Return the (x, y) coordinate for the center point of the cell that contains the specified text.  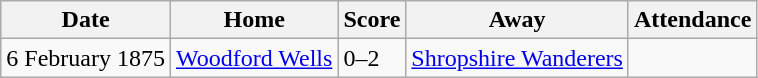
Away (518, 20)
0–2 (372, 58)
Home (254, 20)
Shropshire Wanderers (518, 58)
Date (86, 20)
Attendance (692, 20)
6 February 1875 (86, 58)
Score (372, 20)
Woodford Wells (254, 58)
